Return the [X, Y] coordinate for the center point of the cell that contains the specified text.  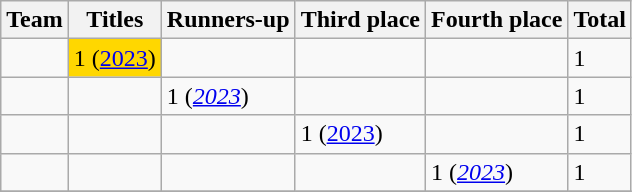
Team [35, 20]
Fourth place [497, 20]
Runners-up [228, 20]
Titles [114, 20]
Total [600, 20]
Third place [360, 20]
